Locate the cell with the specified text and output its (x, y) center coordinate. 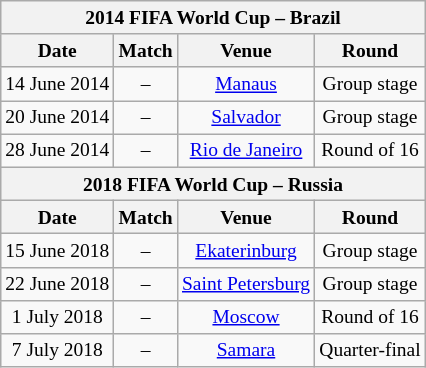
2018 FIFA World Cup – Russia (214, 184)
2014 FIFA World Cup – Brazil (214, 18)
1 July 2018 (58, 316)
Salvador (246, 118)
20 June 2014 (58, 118)
15 June 2018 (58, 250)
Quarter-final (370, 350)
28 June 2014 (58, 150)
22 June 2018 (58, 284)
Manaus (246, 84)
Rio de Janeiro (246, 150)
Ekaterinburg (246, 250)
Samara (246, 350)
7 July 2018 (58, 350)
Saint Petersburg (246, 284)
Moscow (246, 316)
14 June 2014 (58, 84)
